Find where the given text appears and provide that cell's center as [x, y] coordinate. 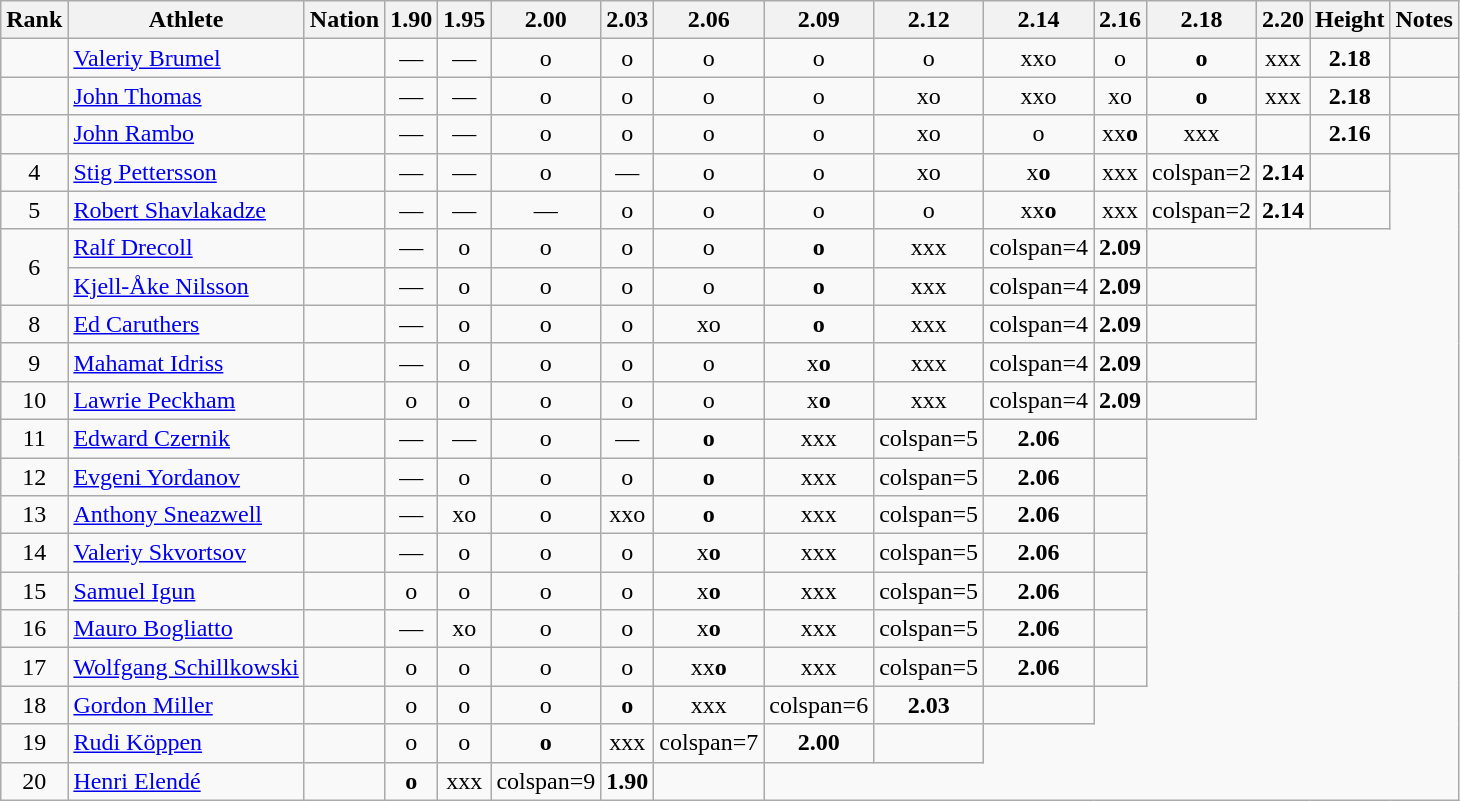
8 [34, 324]
colspan=6 [819, 705]
Edward Czernik [186, 438]
Ed Caruthers [186, 324]
Gordon Miller [186, 705]
Evgeni Yordanov [186, 477]
15 [34, 591]
4 [34, 172]
Notes [1424, 20]
Nation [344, 20]
Mauro Bogliatto [186, 629]
colspan=9 [546, 781]
20 [34, 781]
Height [1350, 20]
13 [34, 515]
Rudi Köppen [186, 743]
Valeriy Brumel [186, 58]
18 [34, 705]
Henri Elendé [186, 781]
Stig Pettersson [186, 172]
Anthony Sneazwell [186, 515]
2.12 [929, 20]
6 [34, 267]
Rank [34, 20]
9 [34, 362]
17 [34, 667]
Mahamat Idriss [186, 362]
Wolfgang Schillkowski [186, 667]
2.20 [1284, 20]
Robert Shavlakadze [186, 210]
19 [34, 743]
John Rambo [186, 134]
16 [34, 629]
11 [34, 438]
14 [34, 553]
colspan=7 [709, 743]
Athlete [186, 20]
1.95 [464, 20]
Lawrie Peckham [186, 400]
Samuel Igun [186, 591]
5 [34, 210]
John Thomas [186, 96]
10 [34, 400]
Kjell-Åke Nilsson [186, 286]
12 [34, 477]
Valeriy Skvortsov [186, 553]
Ralf Drecoll [186, 248]
